Return the (x, y) coordinate for the center point of the cell that contains the specified text.  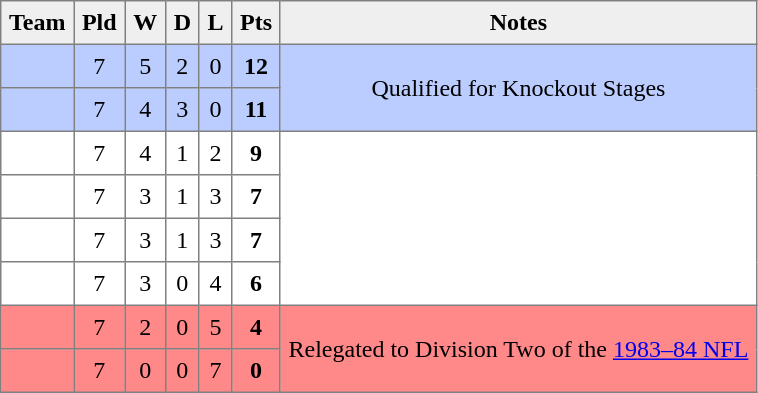
W (145, 23)
11 (256, 110)
12 (256, 66)
9 (256, 153)
D (182, 23)
Pts (256, 23)
Qualified for Knockout Stages (518, 88)
Notes (518, 23)
L (216, 23)
Pld (100, 23)
Relegated to Division Two of the 1983–84 NFL (518, 348)
Team (38, 23)
6 (256, 284)
